Pinpoint the cell where the given text exists, returning its [X, Y] midpoint coordinate. 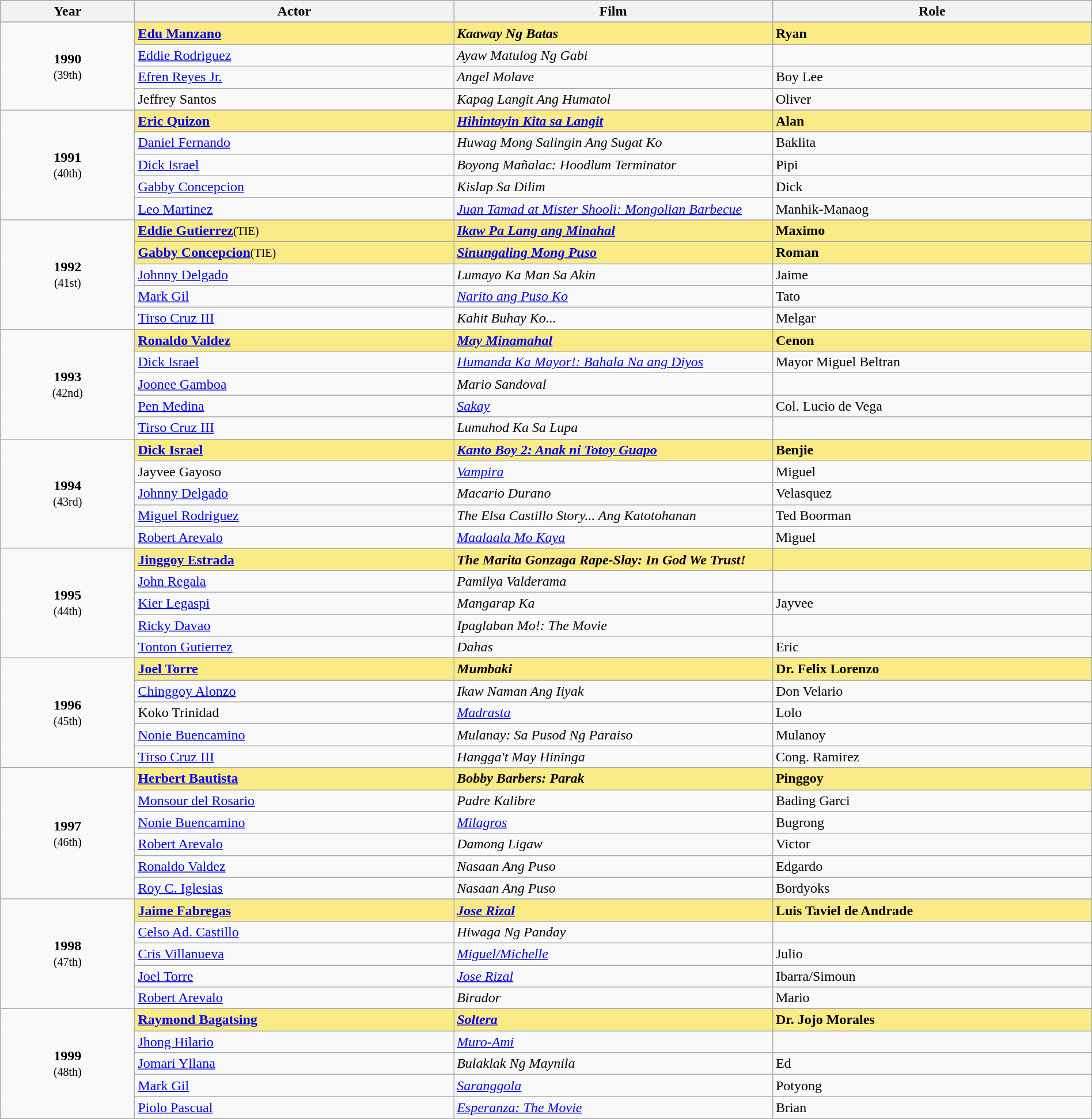
Pamilya Valderama [613, 581]
Hangga't May Hininga [613, 757]
Monsour del Rosario [294, 801]
Celso Ad. Castillo [294, 932]
Narito ang Puso Ko [613, 297]
Piolo Pascual [294, 1107]
Bading Garci [932, 801]
Chinggoy Alonzo [294, 691]
Ted Boorman [932, 515]
John Regala [294, 581]
Luis Taviel de Andrade [932, 910]
Joonee Gamboa [294, 384]
Mangarap Ka [613, 603]
1997(46th) [68, 833]
Huwag Mong Salingin Ang Sugat Ko [613, 143]
Edu Manzano [294, 33]
Baklita [932, 143]
Miguel Rodriguez [294, 515]
Muro-Ami [613, 1042]
1990(39th) [68, 66]
Film [613, 12]
Col. Lucio de Vega [932, 406]
Bordyoks [932, 888]
Mumbaki [613, 669]
Benjie [932, 450]
Miguel/Michelle [613, 954]
Kahit Buhay Ko... [613, 318]
Role [932, 12]
Jeffrey Santos [294, 99]
Tato [932, 297]
1999(48th) [68, 1064]
Soltera [613, 1020]
Kier Legaspi [294, 603]
Jayvee Gayoso [294, 472]
Pinggoy [932, 779]
1992(41st) [68, 274]
The Marita Gonzaga Rape-Slay: In God We Trust! [613, 559]
Lolo [932, 713]
Hiwaga Ng Panday [613, 932]
Pen Medina [294, 406]
Jhong Hilario [294, 1042]
Ed [932, 1064]
Jomari Yllana [294, 1064]
Koko Trinidad [294, 713]
Eric [932, 647]
Eric Quizon [294, 121]
Humanda Ka Mayor!: Bahala Na ang Diyos [613, 362]
Tonton Gutierrez [294, 647]
Roman [932, 252]
Gabby Concepcion [294, 187]
Ibarra/Simoun [932, 976]
Efren Reyes Jr. [294, 77]
Cris Villanueva [294, 954]
Dahas [613, 647]
Ricky Davao [294, 625]
Boy Lee [932, 77]
Leo Martinez [294, 208]
Potyong [932, 1086]
May Minamahal [613, 340]
Jaime [932, 275]
Esperanza: The Movie [613, 1107]
Manhik-Manaog [932, 208]
Eddie Gutierrez(TIE) [294, 230]
Sinungaling Mong Puso [613, 252]
Dick [932, 187]
1998(47th) [68, 954]
Milagros [613, 822]
Mario [932, 998]
Gabby Concepcion(TIE) [294, 252]
Jaime Fabregas [294, 910]
Bulaklak Ng Maynila [613, 1064]
Mayor Miguel Beltran [932, 362]
Juan Tamad at Mister Shooli: Mongolian Barbecue [613, 208]
Cenon [932, 340]
Year [68, 12]
Jayvee [932, 603]
1994(43rd) [68, 494]
Julio [932, 954]
Alan [932, 121]
Kapag Langit Ang Humatol [613, 99]
Dr. Felix Lorenzo [932, 669]
Sakay [613, 406]
Bobby Barbers: Parak [613, 779]
Ikaw Naman Ang Iiyak [613, 691]
Roy C. Iglesias [294, 888]
Victor [932, 844]
Kislap Sa Dilim [613, 187]
Eddie Rodriguez [294, 55]
Edgardo [932, 866]
Melgar [932, 318]
Damong Ligaw [613, 844]
Birador [613, 998]
Herbert Bautista [294, 779]
Actor [294, 12]
1993(42nd) [68, 384]
Jinggoy Estrada [294, 559]
Madrasta [613, 713]
The Elsa Castillo Story... Ang Katotohanan [613, 515]
Daniel Fernando [294, 143]
Ipaglaban Mo!: The Movie [613, 625]
Raymond Bagatsing [294, 1020]
Don Velario [932, 691]
Kanto Boy 2: Anak ni Totoy Guapo [613, 450]
Ayaw Matulog Ng Gabi [613, 55]
1995(44th) [68, 603]
Saranggola [613, 1086]
Dr. Jojo Morales [932, 1020]
Pipi [932, 165]
Boyong Mañalac: Hoodlum Terminator [613, 165]
Angel Molave [613, 77]
Brian [932, 1107]
1996(45th) [68, 713]
Velasquez [932, 494]
Ryan [932, 33]
Vampira [613, 472]
1991(40th) [68, 165]
Lumayo Ka Man Sa Akin [613, 275]
Mulanoy [932, 735]
Maalaala Mo Kaya [613, 537]
Padre Kalibre [613, 801]
Hihintayin Kita sa Langit [613, 121]
Macario Durano [613, 494]
Cong. Ramirez [932, 757]
Mario Sandoval [613, 384]
Bugrong [932, 822]
Mulanay: Sa Pusod Ng Paraiso [613, 735]
Maximo [932, 230]
Oliver [932, 99]
Lumuhod Ka Sa Lupa [613, 428]
Kaaway Ng Batas [613, 33]
Ikaw Pa Lang ang Minahal [613, 230]
